Find where the given text appears and provide that cell's center as [x, y] coordinate. 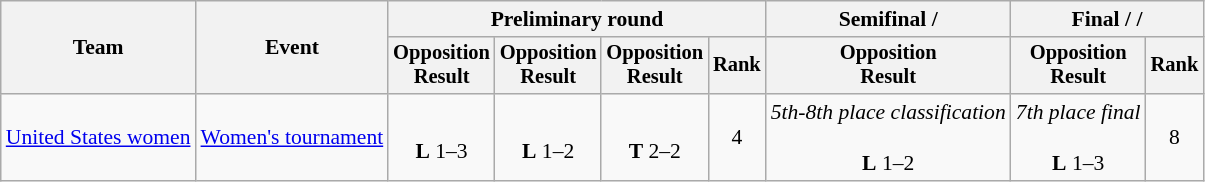
4 [737, 138]
7th place finalL 1–3 [1078, 138]
8 [1175, 138]
L 1–2 [548, 138]
United States women [98, 138]
5th-8th place classificationL 1–2 [888, 138]
Preliminary round [576, 19]
L 1–3 [442, 138]
Event [292, 48]
Women's tournament [292, 138]
Team [98, 48]
Final / / [1107, 19]
T 2–2 [654, 138]
Semifinal / [888, 19]
